Pinpoint the cell where the given text exists, returning its [x, y] midpoint coordinate. 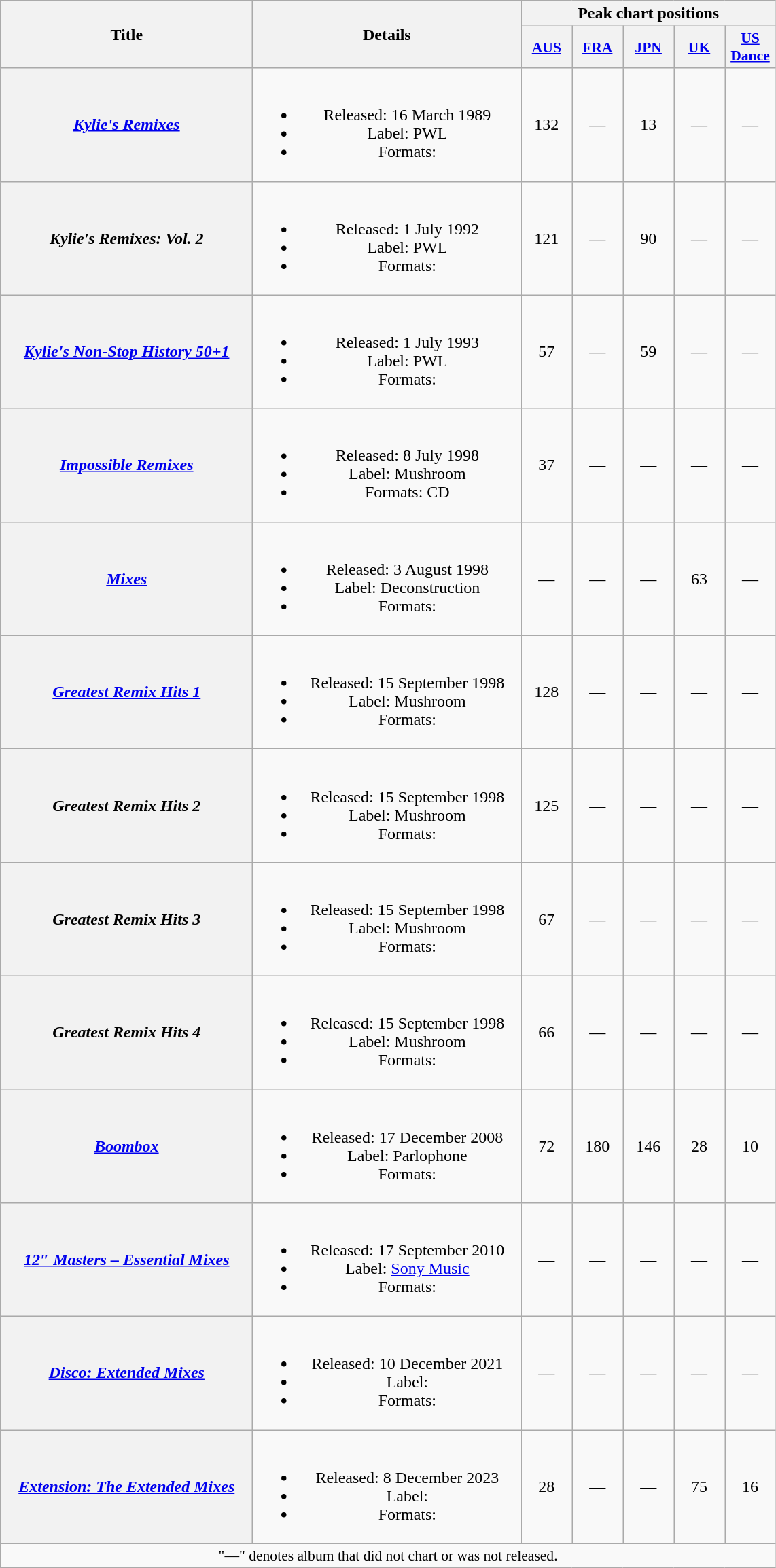
Title [126, 34]
UK [700, 48]
16 [750, 1486]
Released: 17 September 2010Label: Sony MusicFormats: [387, 1260]
Greatest Remix Hits 1 [126, 692]
USDance [750, 48]
12″ Masters – Essential Mixes [126, 1260]
63 [700, 579]
Released: 8 December 2023Label: Formats: [387, 1486]
37 [546, 465]
Kylie's Remixes: Vol. 2 [126, 238]
72 [546, 1147]
JPN [648, 48]
59 [648, 352]
Released: 1 July 1993Label: PWLFormats: [387, 352]
75 [700, 1486]
AUS [546, 48]
Released: 3 August 1998Label: DeconstructionFormats: [387, 579]
125 [546, 806]
Released: 10 December 2021Label: Formats: [387, 1374]
Released: 17 December 2008Label: ParlophoneFormats: [387, 1147]
Peak chart positions [648, 14]
FRA [598, 48]
Released: 8 July 1998Label: MushroomFormats: CD [387, 465]
66 [546, 1033]
128 [546, 692]
"—" denotes album that did not chart or was not released. [389, 1556]
121 [546, 238]
90 [648, 238]
180 [598, 1147]
Mixes [126, 579]
Impossible Remixes [126, 465]
Released: 16 March 1989Label: PWLFormats: [387, 125]
Extension: The Extended Mixes [126, 1486]
57 [546, 352]
Boombox [126, 1147]
Released: 1 July 1992Label: PWLFormats: [387, 238]
Kylie's Non-Stop History 50+1 [126, 352]
Disco: Extended Mixes [126, 1374]
Kylie's Remixes [126, 125]
10 [750, 1147]
13 [648, 125]
132 [546, 125]
Details [387, 34]
Greatest Remix Hits 4 [126, 1033]
Greatest Remix Hits 3 [126, 919]
146 [648, 1147]
67 [546, 919]
Greatest Remix Hits 2 [126, 806]
